For the text-containing cell, return its midpoint in (X, Y) coordinate format. 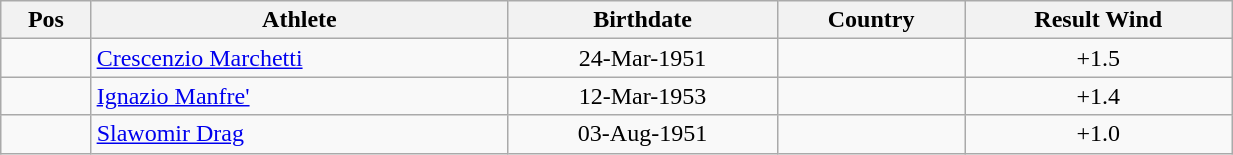
Country (871, 20)
Slawomir Drag (300, 134)
Athlete (300, 20)
12-Mar-1953 (643, 96)
Pos (46, 20)
+1.5 (1098, 58)
Ignazio Manfre' (300, 96)
24-Mar-1951 (643, 58)
03-Aug-1951 (643, 134)
+1.0 (1098, 134)
Crescenzio Marchetti (300, 58)
+1.4 (1098, 96)
Birthdate (643, 20)
Result Wind (1098, 20)
